Search for the cell housing the specified text and yield its (X, Y) center coordinate. 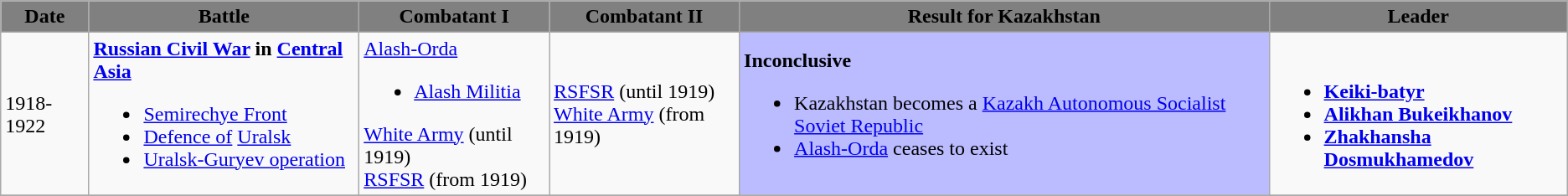
Date (45, 17)
InconclusiveKazakhstan becomes a Kazakh Autonomous Socialist Soviet RepublicAlash-Orda ceases to exist (1004, 114)
RSFSR (until 1919) White Army (from 1919) (645, 114)
Russian Civil War in Central AsiaSemirechye FrontDefence of UralskUralsk-Guryev operation (224, 114)
Combatant II (645, 17)
Keiki-batyrAlikhan BukeikhanovZhakhansha Dosmukhamedov (1418, 114)
Combatant I (454, 17)
1918-1922 (45, 114)
Result for Kazakhstan (1004, 17)
Alash-Orda Alash Militia White Army (until 1919) RSFSR (from 1919) (454, 114)
Battle (224, 17)
Leader (1418, 17)
